Pinpoint the cell where the given text exists, returning its [x, y] midpoint coordinate. 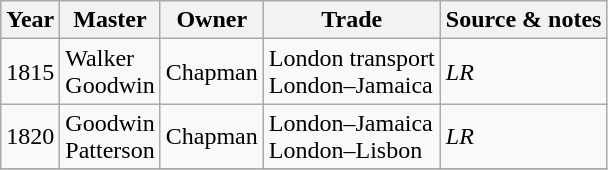
1820 [30, 136]
1815 [30, 72]
Year [30, 20]
WalkerGoodwin [110, 72]
Source & notes [524, 20]
Trade [352, 20]
Master [110, 20]
London transportLondon–Jamaica [352, 72]
GoodwinPatterson [110, 136]
Owner [212, 20]
London–JamaicaLondon–Lisbon [352, 136]
